Return the [X, Y] coordinate for the center point of the cell that contains the specified text.  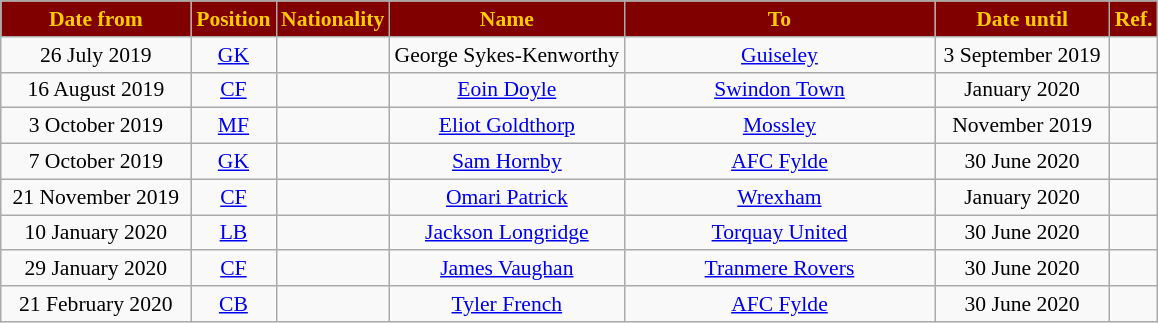
Ref. [1134, 19]
November 2019 [1022, 126]
Tyler French [506, 304]
7 October 2019 [96, 162]
10 January 2020 [96, 233]
Eliot Goldthorp [506, 126]
George Sykes-Kenworthy [506, 55]
CB [234, 304]
To [779, 19]
3 September 2019 [1022, 55]
Mossley [779, 126]
Name [506, 19]
Tranmere Rovers [779, 269]
Sam Hornby [506, 162]
Eoin Doyle [506, 90]
16 August 2019 [96, 90]
26 July 2019 [96, 55]
Date until [1022, 19]
29 January 2020 [96, 269]
21 February 2020 [96, 304]
MF [234, 126]
Date from [96, 19]
3 October 2019 [96, 126]
Nationality [332, 19]
Torquay United [779, 233]
LB [234, 233]
21 November 2019 [96, 197]
James Vaughan [506, 269]
Wrexham [779, 197]
Omari Patrick [506, 197]
Guiseley [779, 55]
Jackson Longridge [506, 233]
Swindon Town [779, 90]
Position [234, 19]
